Scan for the cell matching the given text and deliver its (x, y) coordinate at center. 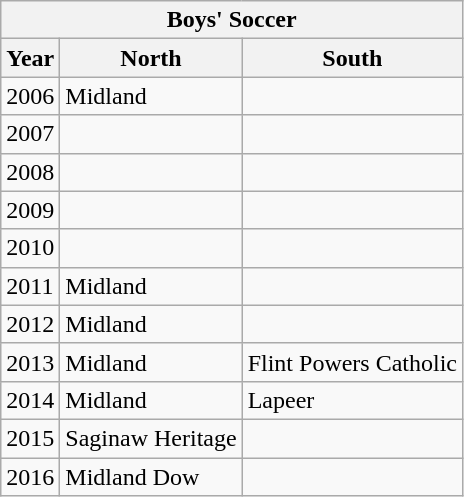
2013 (30, 362)
2009 (30, 210)
2008 (30, 172)
2014 (30, 400)
2016 (30, 477)
2007 (30, 134)
2011 (30, 286)
2010 (30, 248)
South (352, 58)
2015 (30, 438)
Saginaw Heritage (151, 438)
Flint Powers Catholic (352, 362)
Lapeer (352, 400)
Year (30, 58)
Boys' Soccer (232, 20)
2006 (30, 96)
Midland Dow (151, 477)
2012 (30, 324)
North (151, 58)
